Pinpoint the cell where the given text exists, returning its [x, y] midpoint coordinate. 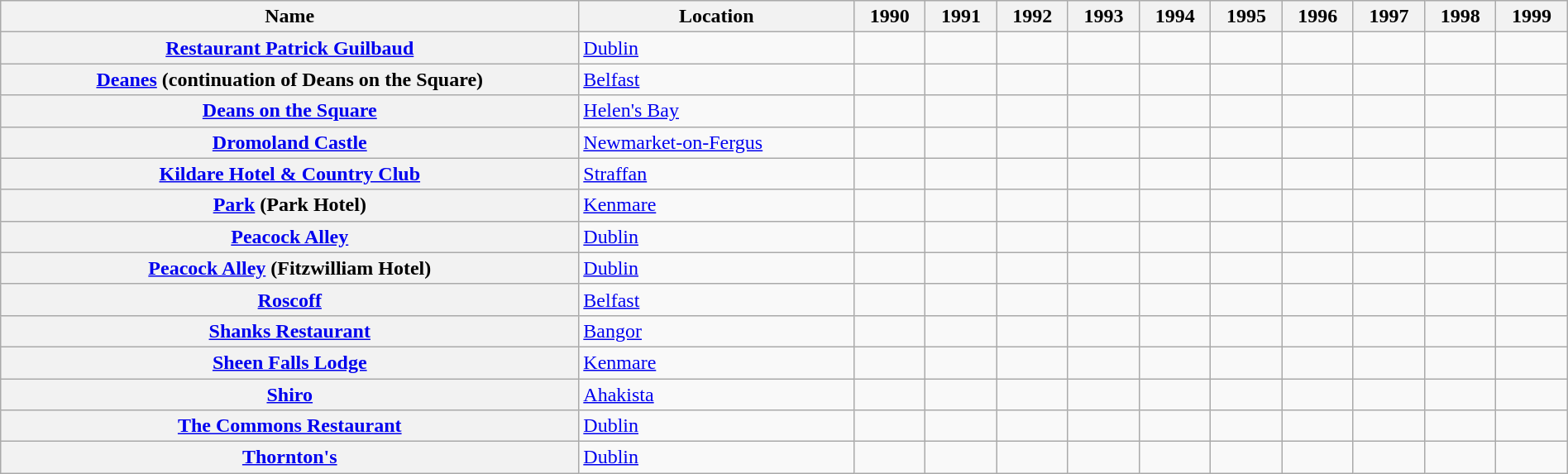
Name [289, 17]
Newmarket-on-Fergus [716, 142]
Shanks Restaurant [289, 331]
1999 [1532, 17]
Peacock Alley [289, 237]
Deans on the Square [289, 111]
Location [716, 17]
Deanes (continuation of Deans on the Square) [289, 79]
Sheen Falls Lodge [289, 362]
Straffan [716, 174]
1996 [1317, 17]
Bangor [716, 331]
Dromoland Castle [289, 142]
1992 [1032, 17]
1990 [890, 17]
Helen's Bay [716, 111]
1998 [1460, 17]
Shiro [289, 395]
1995 [1246, 17]
1997 [1389, 17]
Ahakista [716, 395]
1994 [1175, 17]
Roscoff [289, 299]
Peacock Alley (Fitzwilliam Hotel) [289, 268]
Restaurant Patrick Guilbaud [289, 48]
Kildare Hotel & Country Club [289, 174]
Park (Park Hotel) [289, 205]
1991 [961, 17]
Thornton's [289, 457]
1993 [1103, 17]
The Commons Restaurant [289, 426]
